Identify which cell holds the provided text, then report its (X, Y) central coordinate. 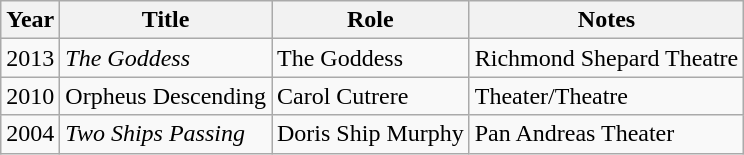
Title (166, 20)
Notes (606, 20)
2010 (30, 96)
Doris Ship Murphy (371, 134)
2013 (30, 58)
Role (371, 20)
Richmond Shepard Theatre (606, 58)
Year (30, 20)
Pan Andreas Theater (606, 134)
2004 (30, 134)
Two Ships Passing (166, 134)
Carol Cutrere (371, 96)
Orpheus Descending (166, 96)
Theater/Theatre (606, 96)
